Extract the [x, y] coordinate from the center of the cell holding the provided text.  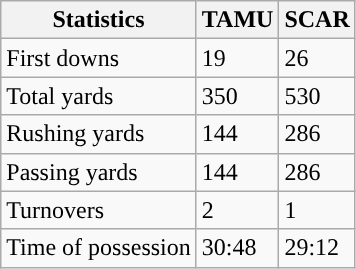
19 [238, 58]
Statistics [99, 20]
2 [238, 210]
Turnovers [99, 210]
Passing yards [99, 172]
29:12 [317, 248]
1 [317, 210]
30:48 [238, 248]
350 [238, 96]
Total yards [99, 96]
Time of possession [99, 248]
26 [317, 58]
SCAR [317, 20]
First downs [99, 58]
Rushing yards [99, 134]
TAMU [238, 20]
530 [317, 96]
